For the text-containing cell, return its midpoint in [x, y] coordinate format. 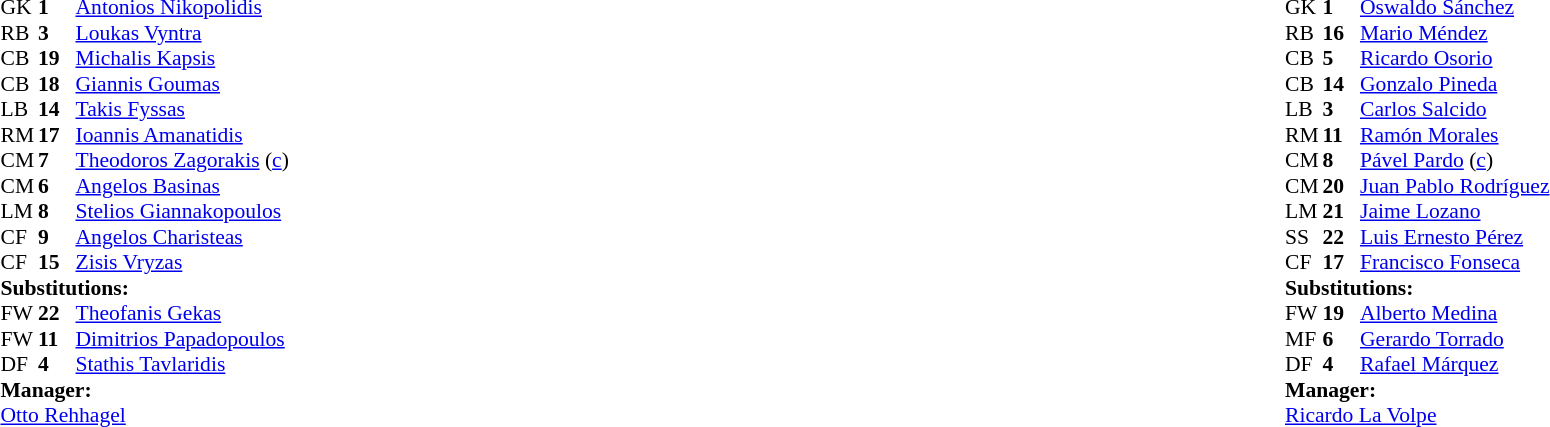
18 [57, 84]
Jaime Lozano [1454, 211]
Pável Pardo (c) [1454, 161]
Rafael Márquez [1454, 365]
Angelos Basinas [182, 186]
Dimitrios Papadopoulos [182, 339]
Carlos Salcido [1454, 109]
Loukas Vyntra [182, 33]
20 [1342, 186]
MF [1304, 339]
16 [1342, 33]
Zisis Vryzas [182, 263]
Alberto Medina [1454, 313]
Ramón Morales [1454, 135]
Takis Fyssas [182, 109]
Gonzalo Pineda [1454, 84]
Juan Pablo Rodríguez [1454, 186]
Angelos Charisteas [182, 237]
Mario Méndez [1454, 33]
Stathis Tavlaridis [182, 365]
15 [57, 263]
Giannis Goumas [182, 84]
21 [1342, 211]
SS [1304, 237]
Francisco Fonseca [1454, 263]
Michalis Kapsis [182, 59]
7 [57, 161]
Gerardo Torrado [1454, 339]
5 [1342, 59]
9 [57, 237]
Stelios Giannakopoulos [182, 211]
Luis Ernesto Pérez [1454, 237]
Theodoros Zagorakis (c) [182, 161]
Theofanis Gekas [182, 313]
Ricardo Osorio [1454, 59]
Ioannis Amanatidis [182, 135]
